Return [X, Y] of the center of cell containing provided text 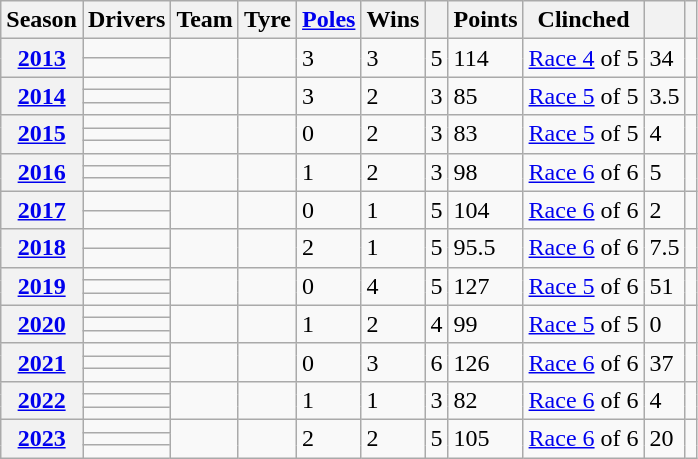
Race 4 of 5 [584, 58]
2018 [42, 248]
Season [42, 20]
99 [486, 324]
Wins [393, 20]
104 [486, 210]
3.5 [664, 96]
Poles [329, 20]
Tyre [267, 20]
82 [486, 400]
2014 [42, 96]
Drivers [126, 20]
Race 5 of 6 [584, 286]
126 [486, 362]
114 [486, 58]
2023 [42, 438]
2022 [42, 400]
2019 [42, 286]
2015 [42, 134]
105 [486, 438]
2017 [42, 210]
127 [486, 286]
2021 [42, 362]
6 [436, 362]
34 [664, 58]
83 [486, 134]
37 [664, 362]
Points [486, 20]
Clinched [584, 20]
85 [486, 96]
51 [664, 286]
2016 [42, 172]
20 [664, 438]
2020 [42, 324]
7.5 [664, 248]
98 [486, 172]
2013 [42, 58]
95.5 [486, 248]
Team [205, 20]
